Return the (x, y) coordinate for the center point of the cell that contains the specified text.  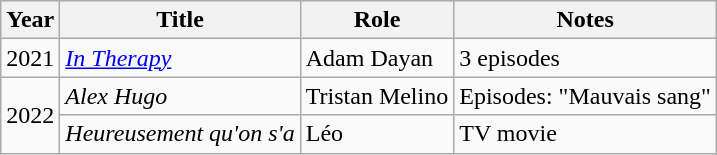
Tristan Melino (377, 96)
Notes (586, 20)
Episodes: "Mauvais sang" (586, 96)
Adam Dayan (377, 58)
Alex Hugo (180, 96)
3 episodes (586, 58)
2021 (30, 58)
2022 (30, 115)
Léo (377, 134)
Title (180, 20)
In Therapy (180, 58)
Heureusement qu'on s'a (180, 134)
Role (377, 20)
TV movie (586, 134)
Year (30, 20)
